Scan for the cell matching the given text and deliver its (X, Y) coordinate at center. 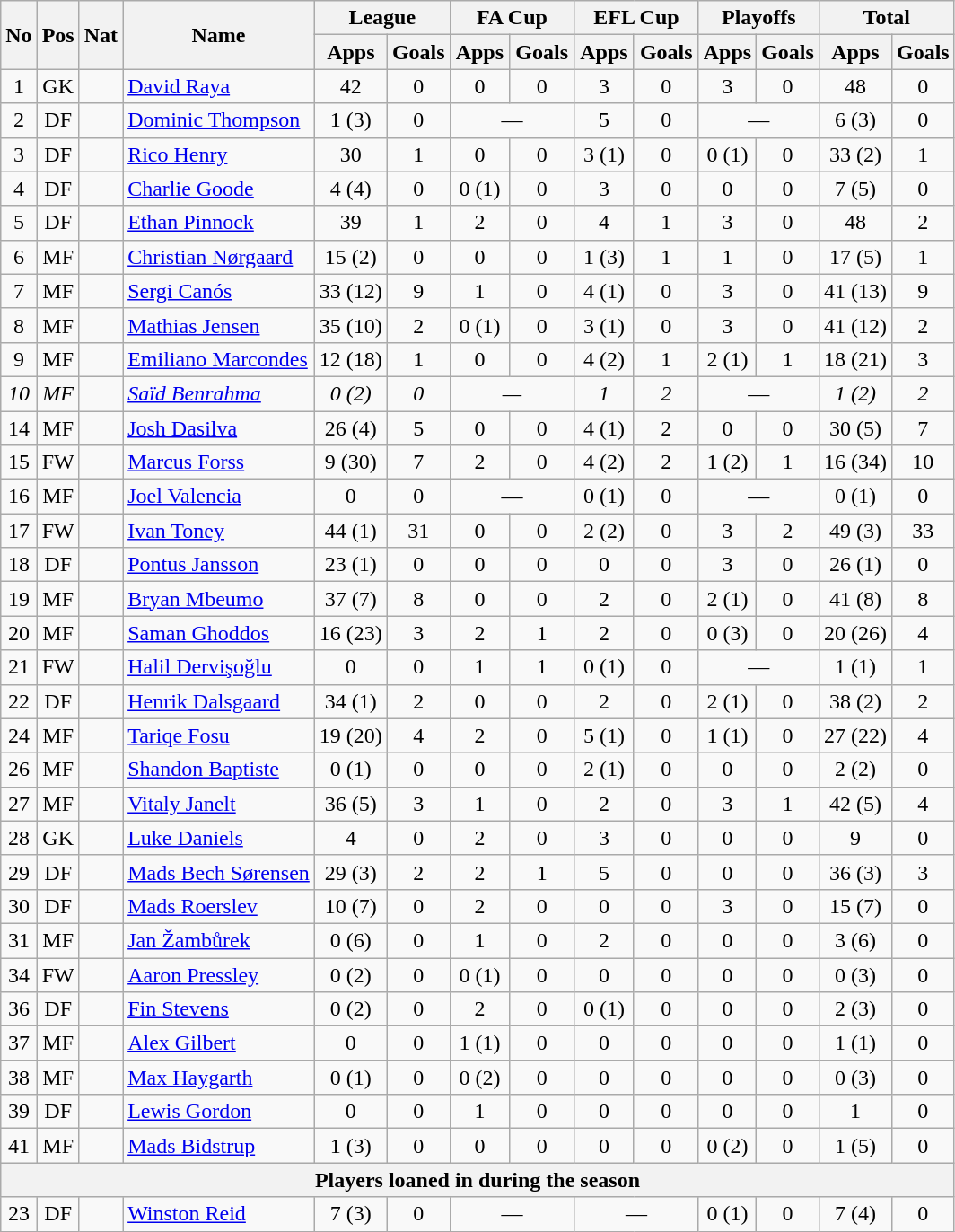
16 (19, 497)
Name (219, 35)
Lewis Gordon (219, 1112)
41 (13) (854, 291)
15 (7) (854, 906)
37 (19, 1043)
29 (19, 872)
1 (5) (854, 1146)
Mads Roerslev (219, 906)
Luke Daniels (219, 838)
18 (21) (854, 359)
28 (19, 838)
Sergi Canós (219, 291)
44 (1) (350, 531)
4 (4) (350, 189)
No (19, 35)
7 (3) (350, 1214)
Shandon Baptiste (219, 770)
Ivan Toney (219, 531)
Playoffs (758, 18)
2 (3) (854, 1009)
38 (2) (854, 701)
10 (7) (350, 906)
Saïd Benrahma (219, 393)
42 (350, 86)
Alex Gilbert (219, 1043)
15 (2) (350, 257)
38 (19, 1078)
Mads Bidstrup (219, 1146)
Mads Bech Sørensen (219, 872)
27 (22) (854, 735)
6 (19, 257)
49 (3) (854, 531)
34 (19, 974)
Saman Ghoddos (219, 633)
17 (19, 531)
Players loaned in during the season (478, 1180)
7 (4) (854, 1214)
Emiliano Marcondes (219, 359)
33 (2) (854, 154)
23 (1) (350, 565)
5 (1) (605, 735)
Rico Henry (219, 154)
15 (19, 462)
37 (7) (350, 599)
0 (6) (350, 940)
Jan Žambůrek (219, 940)
41 (12) (854, 325)
16 (34) (854, 462)
16 (23) (350, 633)
33 (923, 531)
Max Haygarth (219, 1078)
Winston Reid (219, 1214)
36 (5) (350, 804)
Aaron Pressley (219, 974)
3 (6) (854, 940)
19 (20) (350, 735)
41 (8) (854, 599)
20 (19, 633)
35 (10) (350, 325)
6 (3) (854, 120)
9 (30) (350, 462)
Mathias Jensen (219, 325)
20 (26) (854, 633)
EFL Cup (637, 18)
42 (5) (854, 804)
17 (5) (854, 257)
24 (19, 735)
Total (887, 18)
Pontus Jansson (219, 565)
Charlie Goode (219, 189)
Bryan Mbeumo (219, 599)
26 (4) (350, 428)
22 (19, 701)
34 (1) (350, 701)
Vitaly Janelt (219, 804)
David Raya (219, 86)
FA Cup (512, 18)
Nat (101, 35)
14 (19, 428)
12 (18) (350, 359)
26 (1) (854, 565)
33 (12) (350, 291)
Henrik Dalsgaard (219, 701)
7 (5) (854, 189)
Pos (57, 35)
Dominic Thompson (219, 120)
Tariqe Fosu (219, 735)
29 (3) (350, 872)
Joel Valencia (219, 497)
Halil Dervişoğlu (219, 667)
19 (19, 599)
Josh Dasilva (219, 428)
36 (19, 1009)
23 (19, 1214)
27 (19, 804)
Christian Nørgaard (219, 257)
18 (19, 565)
41 (19, 1146)
21 (19, 667)
Ethan Pinnock (219, 223)
26 (19, 770)
Fin Stevens (219, 1009)
Marcus Forss (219, 462)
30 (5) (854, 428)
36 (3) (854, 872)
League (382, 18)
